Extract the [X, Y] coordinate from the center of the cell holding the provided text.  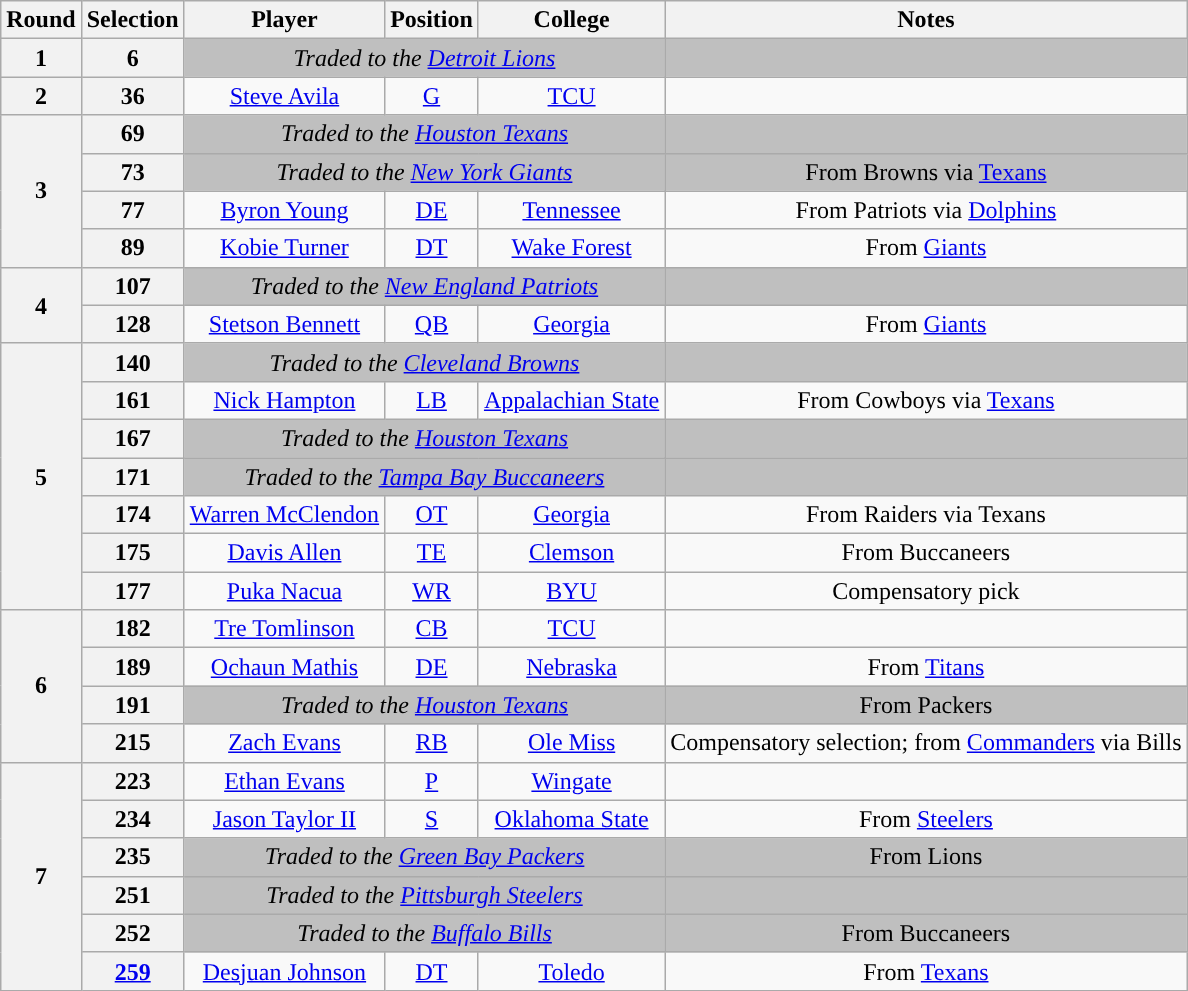
Selection [132, 20]
Oklahoma State [571, 819]
252 [132, 933]
Ole Miss [571, 743]
Tre Tomlinson [284, 629]
1 [41, 58]
Traded to the New York Giants [424, 172]
69 [132, 134]
Traded to the New England Patriots [424, 286]
Traded to the Buffalo Bills [424, 933]
215 [132, 743]
Jason Taylor II [284, 819]
73 [132, 172]
107 [132, 286]
Warren McClendon [284, 515]
Davis Allen [284, 553]
Nick Hampton [284, 400]
89 [132, 248]
36 [132, 96]
175 [132, 553]
Tennessee [571, 210]
Notes [926, 20]
From Patriots via Dolphins [926, 210]
251 [132, 895]
Wingate [571, 781]
Traded to the Cleveland Browns [424, 362]
TE [432, 553]
235 [132, 857]
OT [432, 515]
171 [132, 477]
2 [41, 96]
Ethan Evans [284, 781]
Traded to the Green Bay Packers [424, 857]
WR [432, 591]
Kobie Turner [284, 248]
Round [41, 20]
Compensatory selection; from Commanders via Bills [926, 743]
Traded to the Detroit Lions [424, 58]
Nebraska [571, 667]
Puka Nacua [284, 591]
Traded to the Pittsburgh Steelers [424, 895]
College [571, 20]
Wake Forest [571, 248]
Traded to the Tampa Bay Buccaneers [424, 477]
QB [432, 324]
Position [432, 20]
Ochaun Mathis [284, 667]
161 [132, 400]
Desjuan Johnson [284, 971]
Appalachian State [571, 400]
From Titans [926, 667]
77 [132, 210]
3 [41, 191]
140 [132, 362]
4 [41, 305]
Compensatory pick [926, 591]
Toledo [571, 971]
From Steelers [926, 819]
P [432, 781]
From Browns via Texans [926, 172]
BYU [571, 591]
G [432, 96]
5 [41, 476]
Player [284, 20]
174 [132, 515]
From Cowboys via Texans [926, 400]
From Texans [926, 971]
223 [132, 781]
189 [132, 667]
From Packers [926, 705]
From Lions [926, 857]
Steve Avila [284, 96]
182 [132, 629]
RB [432, 743]
259 [132, 971]
Zach Evans [284, 743]
128 [132, 324]
234 [132, 819]
S [432, 819]
177 [132, 591]
CB [432, 629]
LB [432, 400]
Stetson Bennett [284, 324]
191 [132, 705]
Byron Young [284, 210]
167 [132, 438]
From Raiders via Texans [926, 515]
7 [41, 876]
Clemson [571, 553]
